Locate the cell with the specified text and output its (x, y) center coordinate. 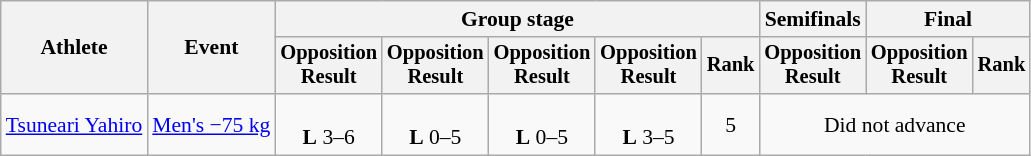
Men's −75 kg (211, 124)
Tsuneari Yahiro (74, 124)
Event (211, 48)
Did not advance (894, 124)
Athlete (74, 48)
Group stage (517, 19)
Final (948, 19)
L 3–6 (328, 124)
5 (731, 124)
Semifinals (812, 19)
L 3–5 (648, 124)
